Search for the cell housing the specified text and yield its [X, Y] center coordinate. 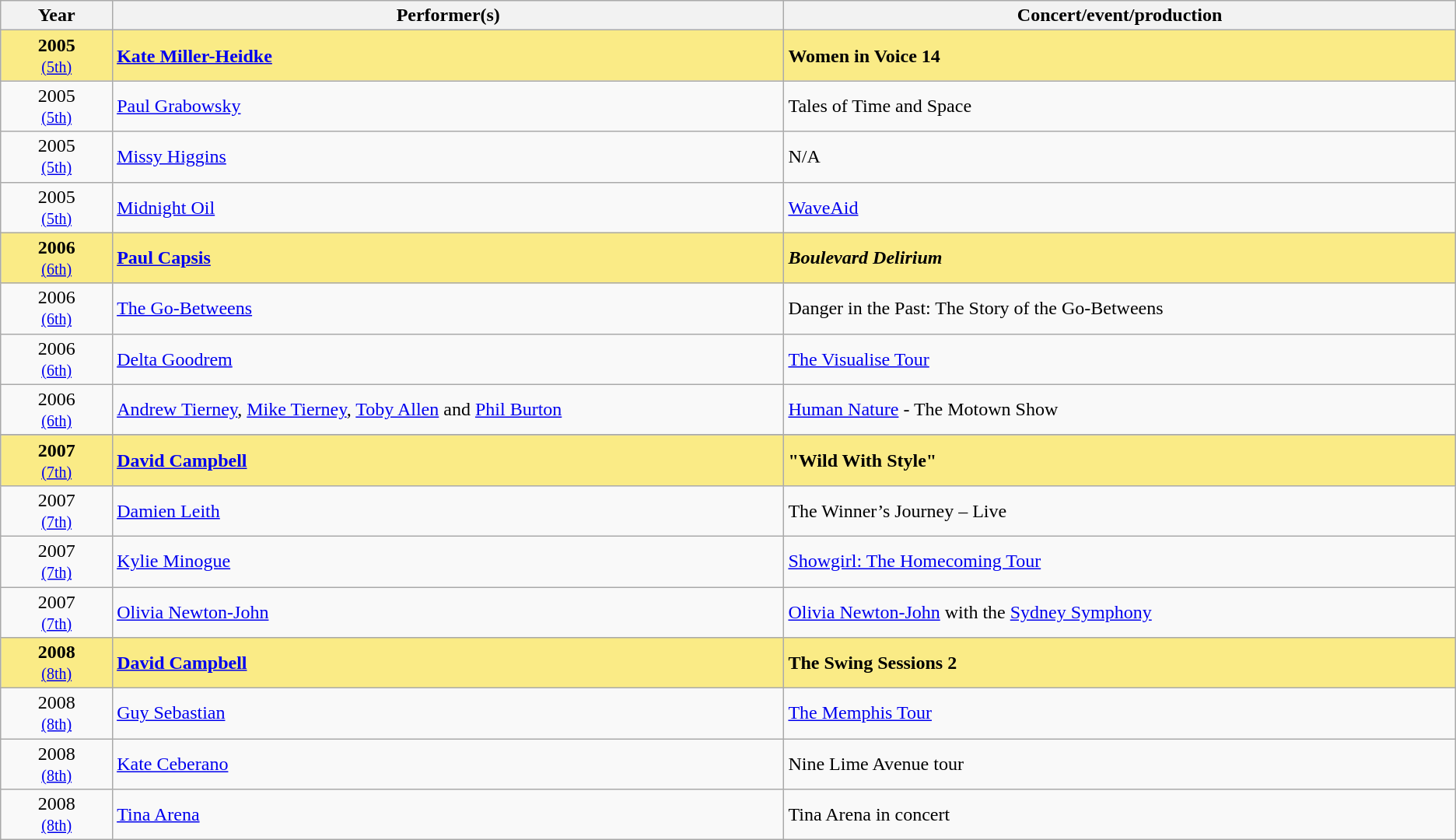
Midnight Oil [448, 207]
"Wild With Style" [1120, 460]
Damien Leith [448, 510]
Olivia Newton-John [448, 611]
Kate Miller-Heidke [448, 56]
Danger in the Past: The Story of the Go-Betweens [1120, 308]
Paul Capsis [448, 258]
The Winner’s Journey – Live [1120, 510]
N/A [1120, 157]
Concert/event/production [1120, 16]
Andrew Tierney, Mike Tierney, Toby Allen and Phil Burton [448, 409]
Women in Voice 14 [1120, 56]
Tales of Time and Space [1120, 106]
Delta Goodrem [448, 359]
WaveAid [1120, 207]
Olivia Newton-John with the Sydney Symphony [1120, 611]
Missy Higgins [448, 157]
Tina Arena in concert [1120, 815]
The Memphis Tour [1120, 714]
Guy Sebastian [448, 714]
Paul Grabowsky [448, 106]
Performer(s) [448, 16]
Kate Ceberano [448, 764]
The Go-Betweens [448, 308]
The Swing Sessions 2 [1120, 663]
Human Nature - The Motown Show [1120, 409]
The Visualise Tour [1120, 359]
Boulevard Delirium [1120, 258]
Kylie Minogue [448, 562]
Showgirl: The Homecoming Tour [1120, 562]
Nine Lime Avenue tour [1120, 764]
Tina Arena [448, 815]
Year [57, 16]
